Return the (x, y) coordinate for the center point of the cell that contains the specified text.  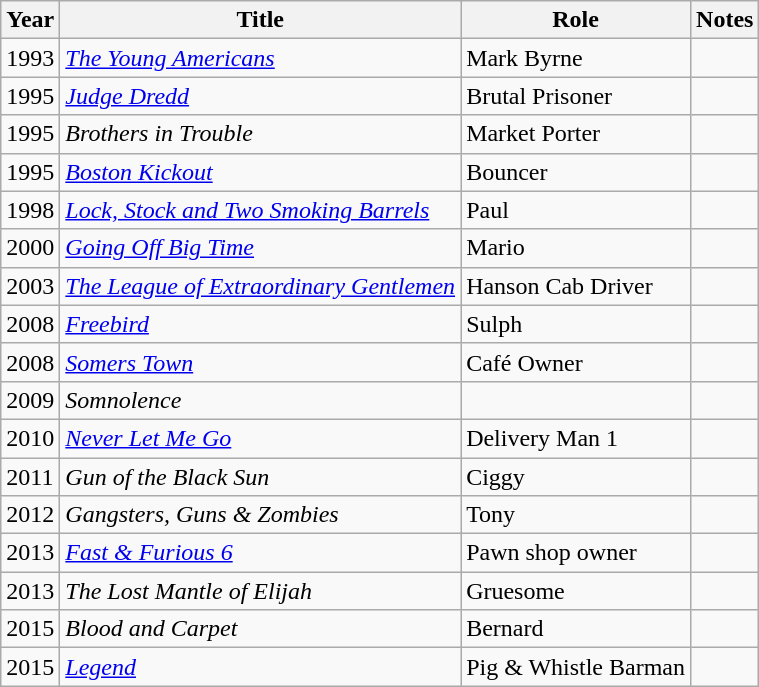
Pawn shop owner (576, 553)
Brothers in Trouble (260, 134)
Going Off Big Time (260, 248)
Mario (576, 248)
Brutal Prisoner (576, 96)
1993 (30, 58)
Role (576, 20)
Year (30, 20)
Hanson Cab Driver (576, 286)
Café Owner (576, 362)
Blood and Carpet (260, 629)
2000 (30, 248)
Somnolence (260, 400)
Fast & Furious 6 (260, 553)
Never Let Me Go (260, 438)
Gangsters, Guns & Zombies (260, 515)
Notes (725, 20)
Pig & Whistle Barman (576, 667)
Lock, Stock and Two Smoking Barrels (260, 210)
Judge Dredd (260, 96)
1998 (30, 210)
Delivery Man 1 (576, 438)
Gruesome (576, 591)
Gun of the Black Sun (260, 477)
Legend (260, 667)
Boston Kickout (260, 172)
The League of Extraordinary Gentlemen (260, 286)
Sulph (576, 324)
2009 (30, 400)
2003 (30, 286)
Somers Town (260, 362)
2012 (30, 515)
The Lost Mantle of Elijah (260, 591)
Tony (576, 515)
Freebird (260, 324)
Title (260, 20)
2011 (30, 477)
Paul (576, 210)
The Young Americans (260, 58)
Market Porter (576, 134)
Mark Byrne (576, 58)
2010 (30, 438)
Bernard (576, 629)
Bouncer (576, 172)
Ciggy (576, 477)
